Find where the given text appears and provide that cell's center as [X, Y] coordinate. 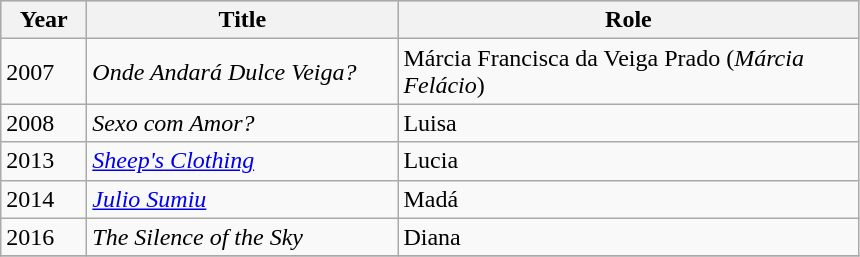
Luisa [628, 123]
Sheep's Clothing [242, 161]
Madá [628, 199]
Lucia [628, 161]
Márcia Francisca da Veiga Prado (Márcia Felácio) [628, 72]
2016 [44, 237]
Year [44, 20]
Title [242, 20]
Sexo com Amor? [242, 123]
2014 [44, 199]
Role [628, 20]
Julio Sumiu [242, 199]
2013 [44, 161]
Onde Andará Dulce Veiga? [242, 72]
Diana [628, 237]
The Silence of the Sky [242, 237]
2007 [44, 72]
2008 [44, 123]
